Find where the given text appears and provide that cell's center as (x, y) coordinate. 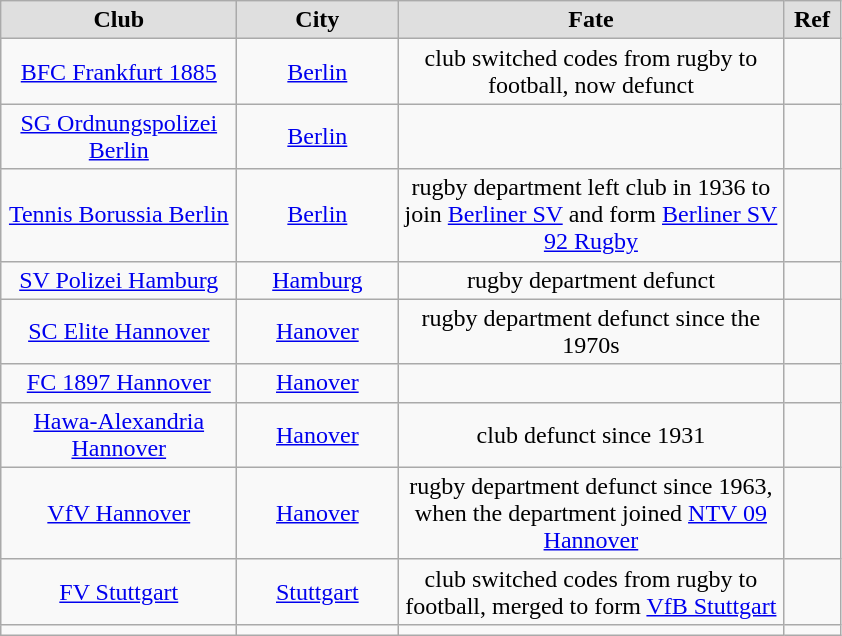
Ref (812, 20)
Club (119, 20)
BFC Frankfurt 1885 (119, 72)
club switched codes from rugby to football, merged to form VfB Stuttgart (591, 592)
SG Ordnungspolizei Berlin (119, 136)
club defunct since 1931 (591, 434)
rugby department defunct since the 1970s (591, 332)
FV Stuttgart (119, 592)
SV Polizei Hamburg (119, 280)
Stuttgart (318, 592)
City (318, 20)
rugby department defunct since 1963, when the department joined NTV 09 Hannover (591, 513)
Hawa-Alexandria Hannover (119, 434)
FC 1897 Hannover (119, 383)
rugby department left club in 1936 to join Berliner SV and form Berliner SV 92 Rugby (591, 215)
rugby department defunct (591, 280)
Tennis Borussia Berlin (119, 215)
club switched codes from rugby to football, now defunct (591, 72)
Hamburg (318, 280)
Fate (591, 20)
VfV Hannover (119, 513)
SC Elite Hannover (119, 332)
